Search for the cell housing the specified text and yield its (x, y) center coordinate. 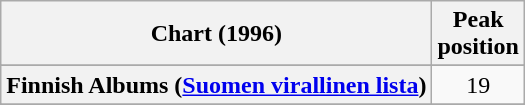
19 (478, 85)
Peakposition (478, 34)
Finnish Albums (Suomen virallinen lista) (216, 85)
Chart (1996) (216, 34)
